Return [X, Y] of the center of cell containing provided text 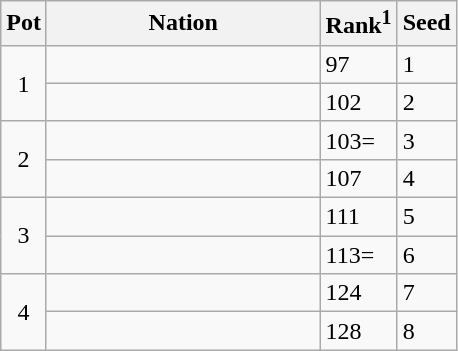
Seed [426, 24]
128 [358, 331]
111 [358, 217]
103= [358, 140]
7 [426, 293]
Nation [183, 24]
113= [358, 255]
5 [426, 217]
8 [426, 331]
124 [358, 293]
6 [426, 255]
Rank1 [358, 24]
Pot [24, 24]
107 [358, 178]
102 [358, 102]
97 [358, 64]
